Output the (x, y) coordinate of the center of the cell containing the given text.  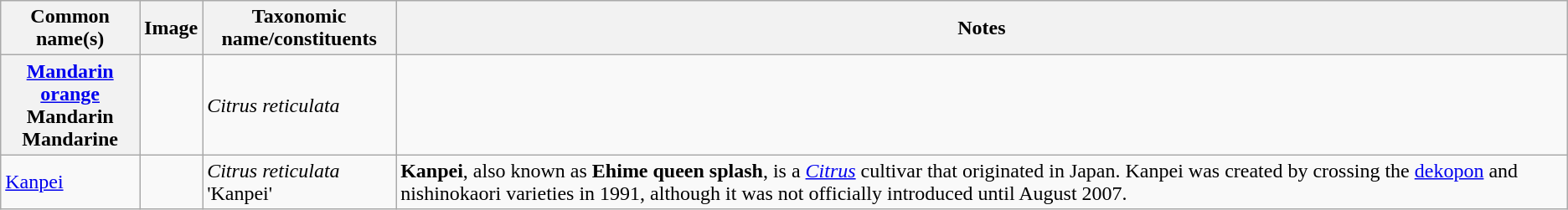
Citrus reticulata 'Kanpei' (300, 182)
Commonname(s) (70, 28)
Notes (982, 28)
Taxonomicname/constituents (300, 28)
Image (171, 28)
Kanpei (70, 182)
Mandarin orangeMandarinMandarine (70, 105)
Citrus reticulata (300, 105)
